Extract the (X, Y) coordinate from the center of the cell holding the provided text.  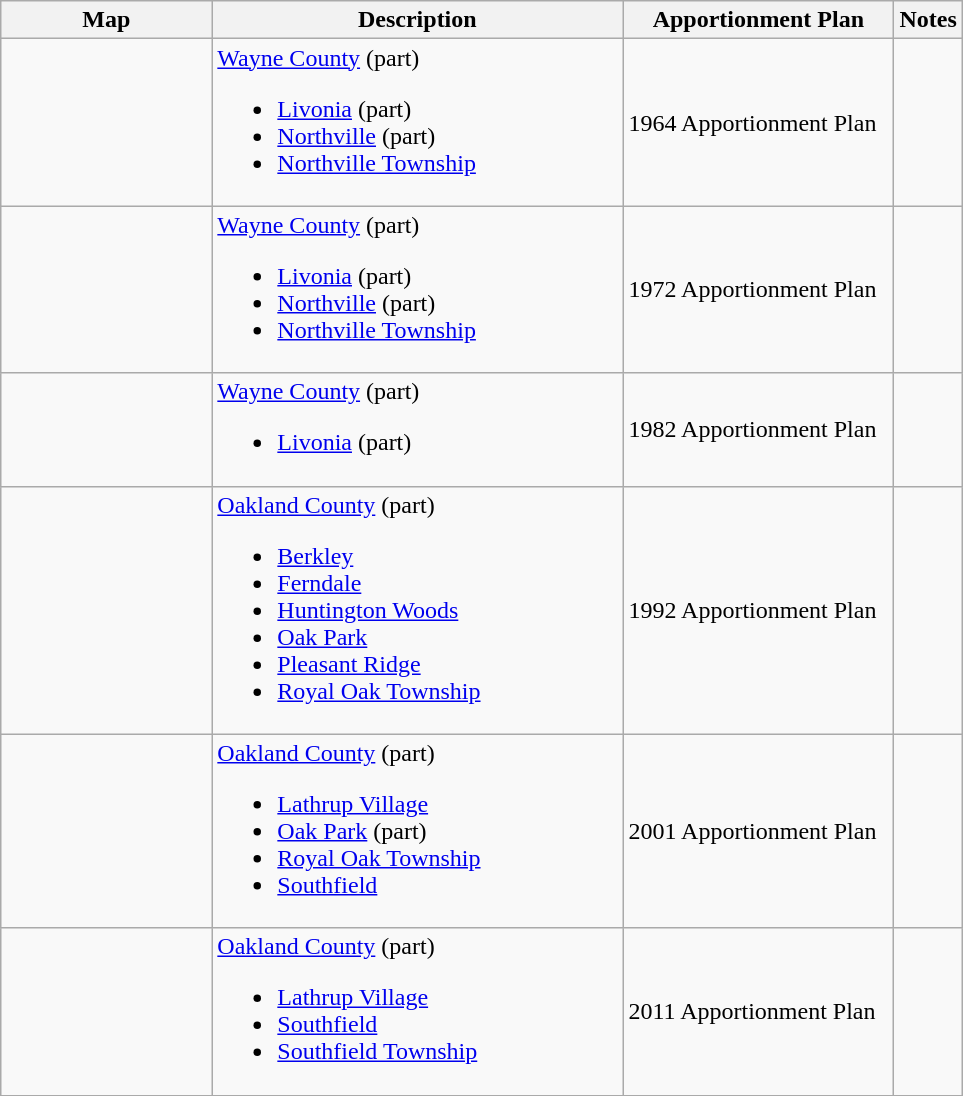
1972 Apportionment Plan (758, 290)
Notes (928, 20)
Map (106, 20)
1982 Apportionment Plan (758, 430)
Apportionment Plan (758, 20)
Wayne County (part)Livonia (part) (418, 430)
1964 Apportionment Plan (758, 122)
Oakland County (part)Lathrup VillageSouthfieldSouthfield Township (418, 1012)
Oakland County (part)Lathrup VillageOak Park (part)Royal Oak TownshipSouthfield (418, 831)
Description (418, 20)
Oakland County (part)BerkleyFerndaleHuntington WoodsOak ParkPleasant RidgeRoyal Oak Township (418, 610)
2001 Apportionment Plan (758, 831)
2011 Apportionment Plan (758, 1012)
1992 Apportionment Plan (758, 610)
